Locate the cell with the specified text and output its [X, Y] center coordinate. 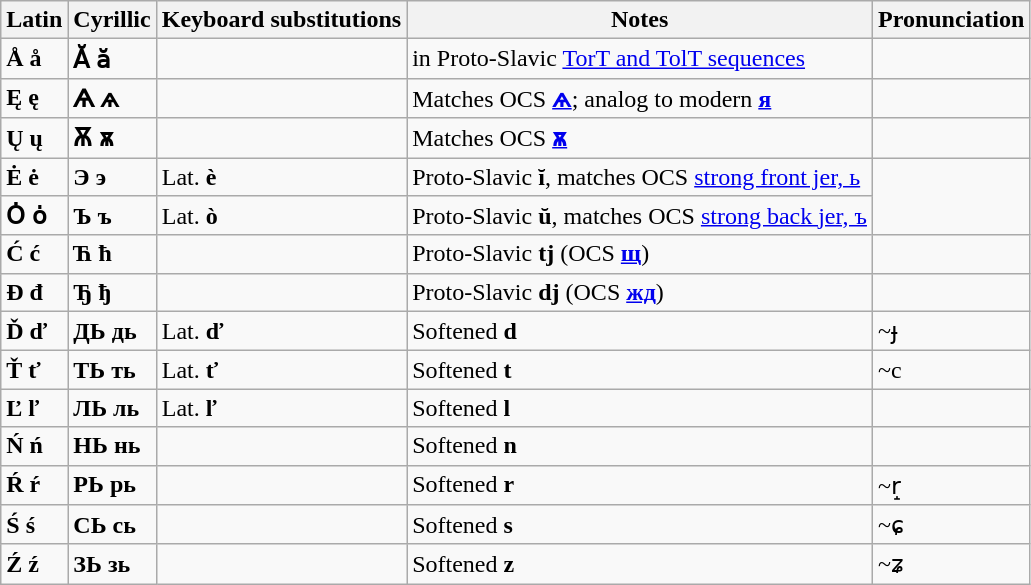
Softened s [640, 525]
ЛЬ ль [112, 408]
Proto-Slavic ŭ, matches OCS strong back jer, ъ [640, 216]
Matches OCS ѧ; analog to modern я [640, 98]
Softened n [640, 446]
Latin [34, 20]
Lat. è [281, 177]
Ď ď [34, 331]
Ń ń [34, 446]
Ć ć [34, 254]
Lat. ò [281, 216]
Ľ ľ [34, 408]
СЬ сь [112, 525]
~ʑ [950, 564]
Đ đ [34, 292]
Ė ė [34, 177]
Lat. ď [281, 331]
Ś ś [34, 525]
Proto-Slavic tj (OCS щ) [640, 254]
Softened t [640, 370]
Matches OCS ѫ [640, 138]
ЗЬ зь [112, 564]
Softened d [640, 331]
Pronunciation [950, 20]
Proto-Slavic ĭ, matches OCS strong front jer, ь [640, 177]
Ѧ ѧ [112, 98]
Softened l [640, 408]
Å å [34, 59]
РЬ рь [112, 485]
ТЬ ть [112, 370]
ДЬ дь [112, 331]
Cyrillic [112, 20]
Ӑ ӑ [112, 59]
Softened z [640, 564]
Ť ť [34, 370]
~r̝ [950, 485]
Ų ų [34, 138]
НЬ нь [112, 446]
Keyboard substitutions [281, 20]
Ђ ђ [112, 292]
Proto-Slavic dj (OCS жд) [640, 292]
Ź ź [34, 564]
Softened r [640, 485]
Ę ę [34, 98]
in Proto-Slavic TorT and TolT sequences [640, 59]
Lat. ľ [281, 408]
~ɕ [950, 525]
Ŕ ŕ [34, 485]
~ɟ [950, 331]
Lat. ť [281, 370]
~c [950, 370]
Ѫ ѫ [112, 138]
Notes [640, 20]
Ȯ ȯ [34, 216]
Ћ ћ [112, 254]
Э э [112, 177]
Ъ ъ [112, 216]
